Determine the (x, y) coordinate at the center of the cell enclosing the given text.  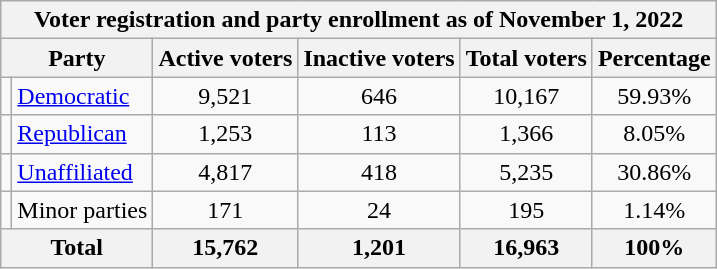
Minor parties (82, 210)
Active voters (226, 58)
59.93% (654, 96)
5,235 (526, 172)
646 (379, 96)
Republican (82, 134)
113 (379, 134)
1.14% (654, 210)
24 (379, 210)
9,521 (226, 96)
418 (379, 172)
1,253 (226, 134)
Total (77, 248)
1,201 (379, 248)
1,366 (526, 134)
195 (526, 210)
16,963 (526, 248)
4,817 (226, 172)
Unaffiliated (82, 172)
Inactive voters (379, 58)
Voter registration and party enrollment as of November 1, 2022 (359, 20)
10,167 (526, 96)
8.05% (654, 134)
100% (654, 248)
171 (226, 210)
Democratic (82, 96)
Percentage (654, 58)
Party (77, 58)
30.86% (654, 172)
15,762 (226, 248)
Total voters (526, 58)
